Extract the (x, y) coordinate from the center of the cell holding the provided text.  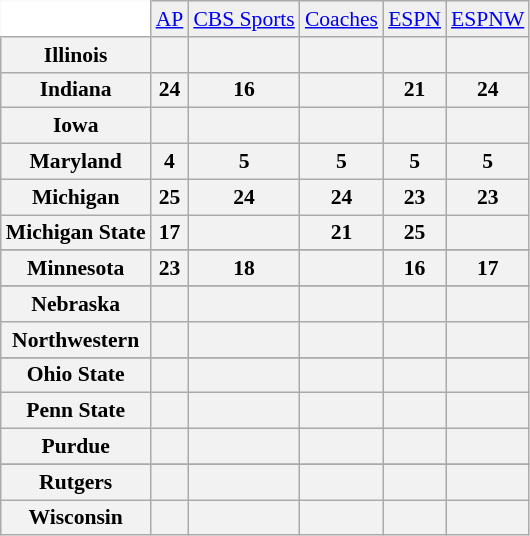
Illinois (76, 55)
Nebraska (76, 304)
Indiana (76, 90)
Purdue (76, 447)
4 (170, 162)
Minnesota (76, 269)
Michigan State (76, 233)
Michigan (76, 197)
Iowa (76, 126)
CBS Sports (244, 19)
Penn State (76, 411)
Wisconsin (76, 518)
Maryland (76, 162)
AP (170, 19)
Northwestern (76, 340)
Ohio State (76, 375)
18 (244, 269)
Coaches (342, 19)
Rutgers (76, 482)
ESPN (414, 19)
ESPNW (488, 19)
